Identify which cell holds the provided text, then report its (X, Y) central coordinate. 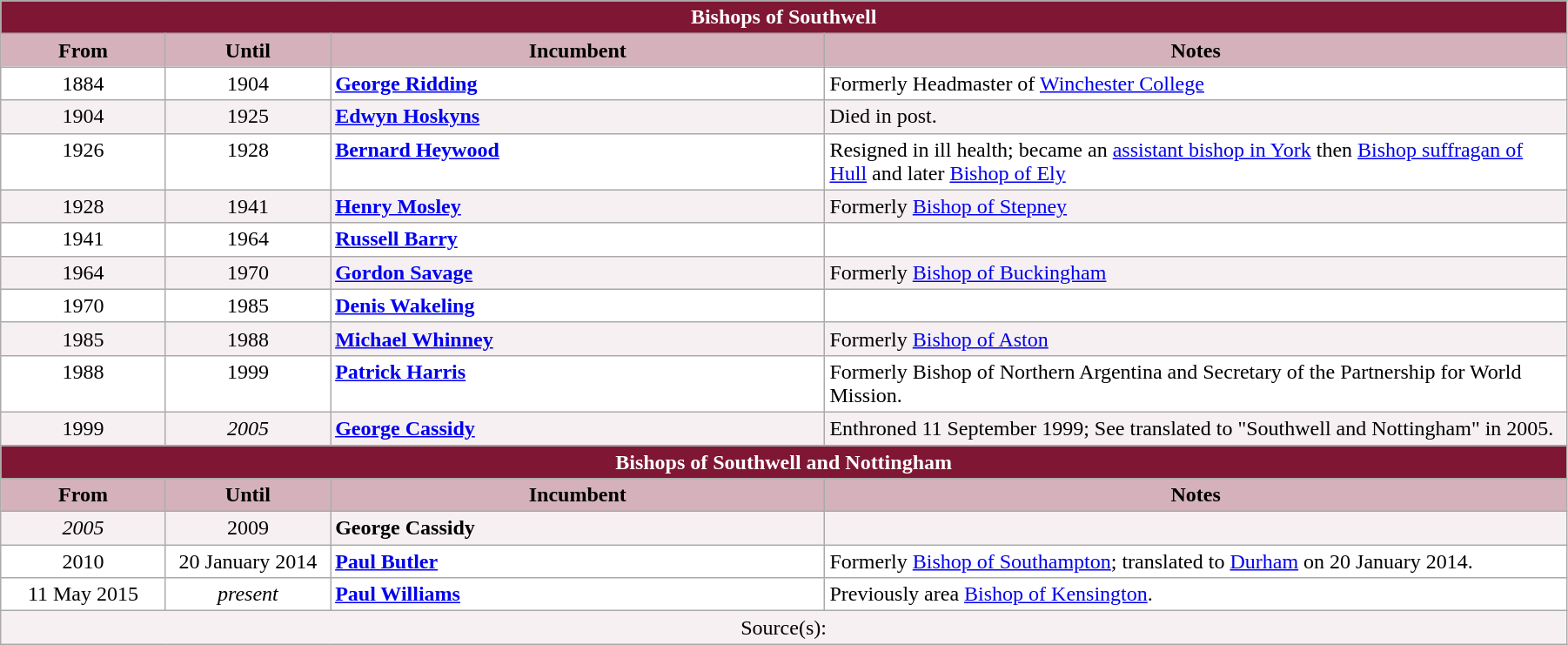
Previously area Bishop of Kensington. (1196, 595)
Bernard Heywood (578, 162)
2010 (84, 561)
Formerly Bishop of Stepney (1196, 206)
Died in post. (1196, 117)
Enthroned 11 September 1999; See translated to "Southwell and Nottingham" in 2005. (1196, 428)
Michael Whinney (578, 339)
Formerly Bishop of Northern Argentina and Secretary of the Partnership for World Mission. (1196, 383)
Paul Butler (578, 561)
11 May 2015 (84, 595)
Gordon Savage (578, 272)
1925 (247, 117)
Bishops of Southwell and Nottingham (784, 462)
Paul Williams (578, 595)
Resigned in ill health; became an assistant bishop in York then Bishop suffragan of Hull and later Bishop of Ely (1196, 162)
Bishops of Southwell (784, 17)
Denis Wakeling (578, 306)
Source(s): (784, 628)
Formerly Bishop of Southampton; translated to Durham on 20 January 2014. (1196, 561)
1884 (84, 84)
Formerly Headmaster of Winchester College (1196, 84)
Henry Mosley (578, 206)
2009 (247, 528)
20 January 2014 (247, 561)
Formerly Bishop of Buckingham (1196, 272)
present (247, 595)
Russell Barry (578, 239)
George Ridding (578, 84)
Edwyn Hoskyns (578, 117)
1926 (84, 162)
Patrick Harris (578, 383)
Formerly Bishop of Aston (1196, 339)
